Extract the [X, Y] coordinate from the center of the cell holding the provided text.  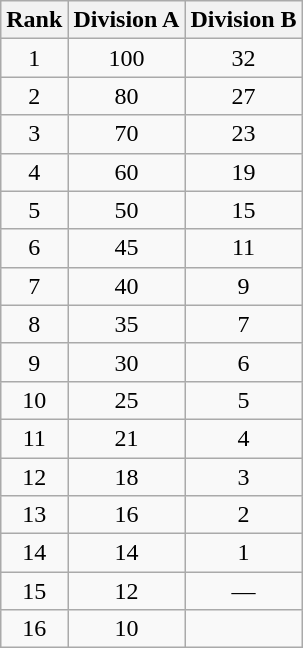
60 [126, 172]
8 [34, 324]
18 [126, 477]
32 [244, 58]
13 [34, 515]
70 [126, 134]
45 [126, 248]
19 [244, 172]
— [244, 591]
25 [126, 400]
27 [244, 96]
35 [126, 324]
30 [126, 362]
Division B [244, 20]
100 [126, 58]
40 [126, 286]
50 [126, 210]
Rank [34, 20]
Division A [126, 20]
21 [126, 438]
23 [244, 134]
80 [126, 96]
